Determine the (X, Y) coordinate at the center of the cell enclosing the given text.  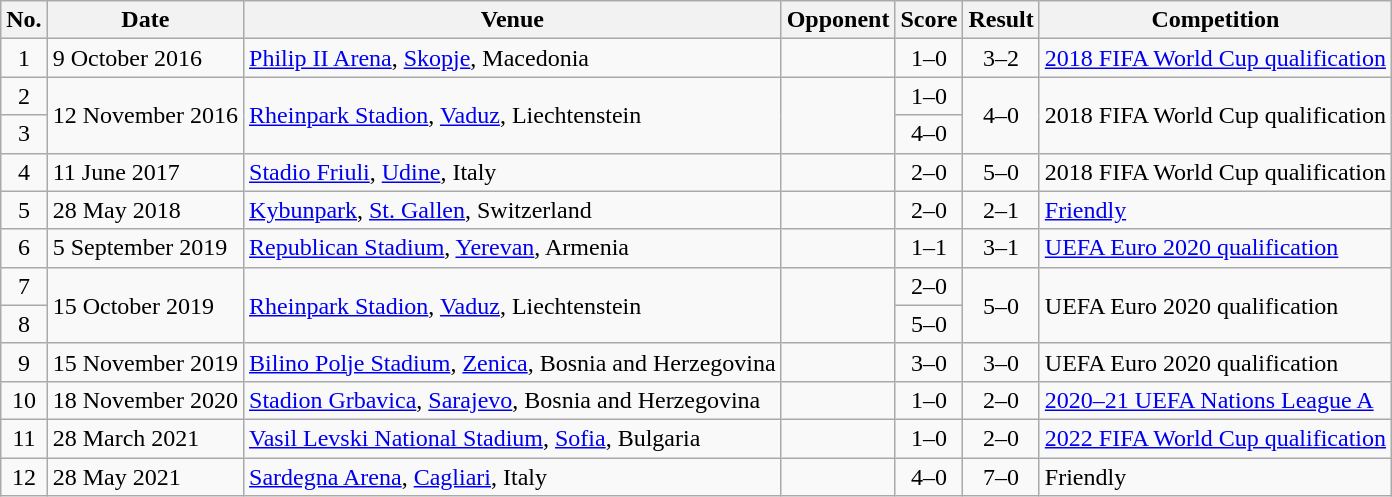
9 (24, 362)
1 (24, 58)
28 May 2021 (145, 477)
Republican Stadium, Yerevan, Armenia (513, 248)
Sardegna Arena, Cagliari, Italy (513, 477)
2–1 (1001, 210)
11 (24, 438)
9 October 2016 (145, 58)
15 October 2019 (145, 305)
7–0 (1001, 477)
1–1 (929, 248)
15 November 2019 (145, 362)
28 May 2018 (145, 210)
Venue (513, 20)
5 September 2019 (145, 248)
18 November 2020 (145, 400)
12 November 2016 (145, 115)
4 (24, 172)
2020–21 UEFA Nations League A (1215, 400)
Date (145, 20)
7 (24, 286)
Score (929, 20)
Opponent (838, 20)
Result (1001, 20)
6 (24, 248)
3–1 (1001, 248)
2022 FIFA World Cup qualification (1215, 438)
No. (24, 20)
28 March 2021 (145, 438)
3 (24, 134)
Philip II Arena, Skopje, Macedonia (513, 58)
Vasil Levski National Stadium, Sofia, Bulgaria (513, 438)
Competition (1215, 20)
Kybunpark, St. Gallen, Switzerland (513, 210)
2 (24, 96)
Stadio Friuli, Udine, Italy (513, 172)
10 (24, 400)
Stadion Grbavica, Sarajevo, Bosnia and Herzegovina (513, 400)
5 (24, 210)
3–2 (1001, 58)
8 (24, 324)
12 (24, 477)
Bilino Polje Stadium, Zenica, Bosnia and Herzegovina (513, 362)
11 June 2017 (145, 172)
